Identify which cell holds the provided text, then report its (X, Y) central coordinate. 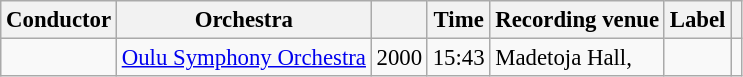
Madetoja Hall, (577, 58)
Recording venue (577, 20)
Label (697, 20)
Orchestra (244, 20)
15:43 (458, 58)
2000 (399, 58)
Conductor (59, 20)
Oulu Symphony Orchestra (244, 58)
Time (458, 20)
